Determine the [X, Y] coordinate at the center of the cell enclosing the given text.  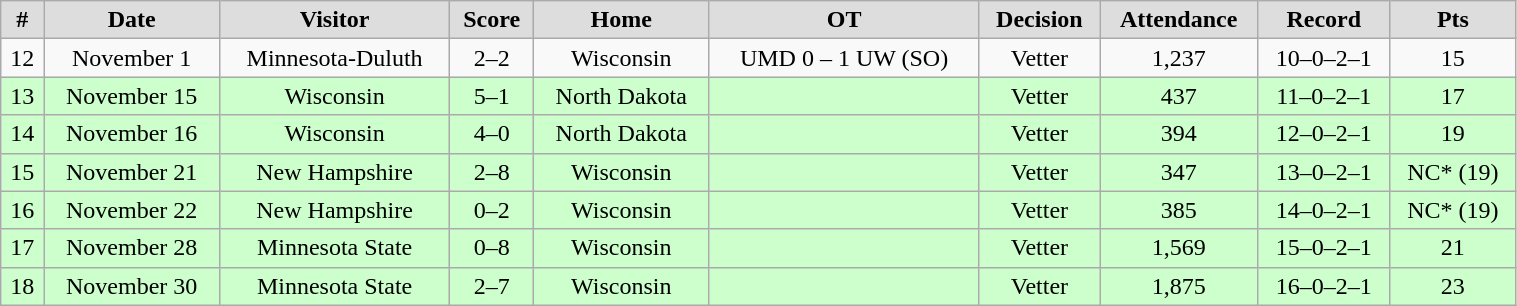
16 [22, 210]
OT [844, 20]
Home [622, 20]
14–0–2–1 [1324, 210]
16–0–2–1 [1324, 286]
18 [22, 286]
4–0 [492, 134]
2–2 [492, 58]
11–0–2–1 [1324, 96]
385 [1179, 210]
# [22, 20]
1,569 [1179, 248]
Attendance [1179, 20]
November 15 [132, 96]
Date [132, 20]
2–8 [492, 172]
14 [22, 134]
Record [1324, 20]
13 [22, 96]
UMD 0 – 1 UW (SO) [844, 58]
12 [22, 58]
0–2 [492, 210]
5–1 [492, 96]
Score [492, 20]
November 22 [132, 210]
21 [1453, 248]
394 [1179, 134]
10–0–2–1 [1324, 58]
437 [1179, 96]
19 [1453, 134]
2–7 [492, 286]
1,875 [1179, 286]
November 28 [132, 248]
12–0–2–1 [1324, 134]
Pts [1453, 20]
Minnesota-Duluth [334, 58]
13–0–2–1 [1324, 172]
November 21 [132, 172]
November 30 [132, 286]
1,237 [1179, 58]
15–0–2–1 [1324, 248]
November 1 [132, 58]
23 [1453, 286]
Decision [1039, 20]
347 [1179, 172]
Visitor [334, 20]
November 16 [132, 134]
0–8 [492, 248]
